Provide the [X, Y] coordinate of the cell's center where the given text is located.  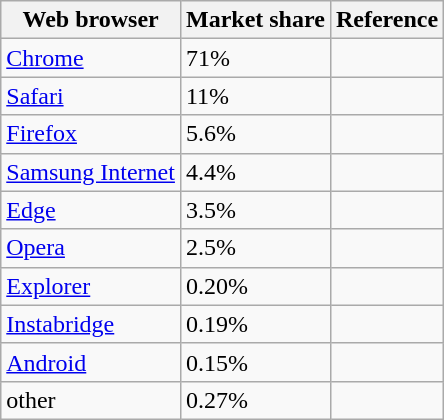
Reference [386, 20]
0.15% [255, 362]
0.27% [255, 400]
2.5% [255, 248]
11% [255, 96]
other [91, 400]
71% [255, 58]
0.20% [255, 286]
Web browser [91, 20]
Instabridge [91, 324]
Opera [91, 248]
Chrome [91, 58]
3.5% [255, 210]
Edge [91, 210]
Firefox [91, 134]
Explorer [91, 286]
4.4% [255, 172]
Android [91, 362]
Safari [91, 96]
0.19% [255, 324]
Samsung Internet [91, 172]
5.6% [255, 134]
Market share [255, 20]
